Provide the [X, Y] coordinate of the cell's center where the given text is located.  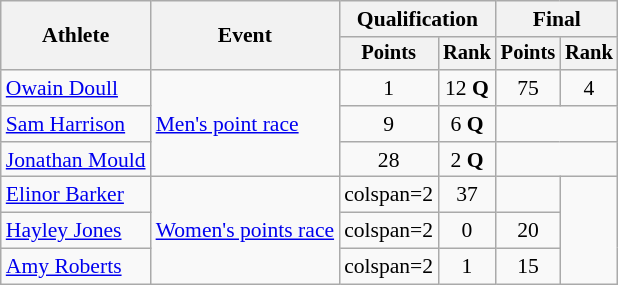
0 [467, 231]
Final [557, 19]
20 [528, 231]
6 Q [467, 124]
Qualification [418, 19]
4 [589, 88]
12 Q [467, 88]
Sam Harrison [76, 124]
37 [467, 195]
Hayley Jones [76, 231]
2 Q [467, 160]
15 [528, 267]
Owain Doull [76, 88]
Athlete [76, 36]
9 [388, 124]
Men's point race [246, 124]
Event [246, 36]
75 [528, 88]
28 [388, 160]
Women's points race [246, 230]
Elinor Barker [76, 195]
Jonathan Mould [76, 160]
Amy Roberts [76, 267]
